Identify which cell holds the provided text, then report its (x, y) central coordinate. 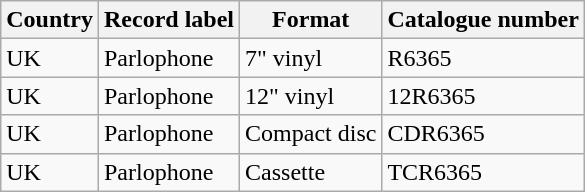
Record label (168, 20)
Compact disc (311, 134)
Catalogue number (483, 20)
R6365 (483, 58)
CDR6365 (483, 134)
Cassette (311, 172)
Format (311, 20)
Country (50, 20)
7" vinyl (311, 58)
12" vinyl (311, 96)
TCR6365 (483, 172)
12R6365 (483, 96)
